Pinpoint the cell where the given text exists, returning its [X, Y] midpoint coordinate. 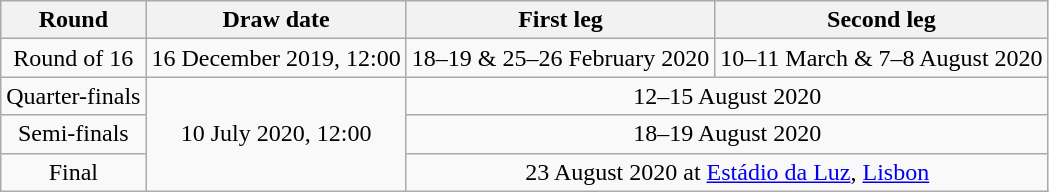
18–19 & 25–26 February 2020 [560, 58]
Draw date [276, 20]
18–19 August 2020 [727, 134]
Final [74, 172]
10 July 2020, 12:00 [276, 134]
Round of 16 [74, 58]
Quarter-finals [74, 96]
Semi-finals [74, 134]
Round [74, 20]
16 December 2019, 12:00 [276, 58]
10–11 March & 7–8 August 2020 [882, 58]
First leg [560, 20]
23 August 2020 at Estádio da Luz, Lisbon [727, 172]
Second leg [882, 20]
12–15 August 2020 [727, 96]
